Capture the cell that displays the provided text and extract its [X, Y] central coordinate. 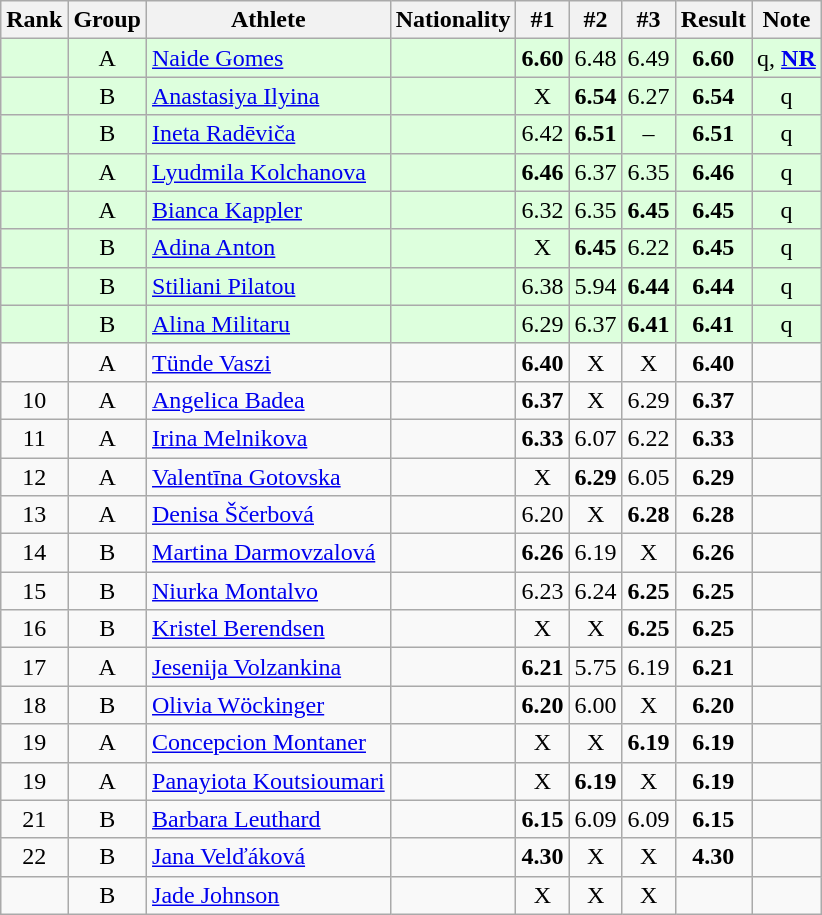
Nationality [453, 20]
6.32 [542, 210]
Jade Johnson [269, 895]
Kristel Berendsen [269, 629]
Athlete [269, 20]
6.00 [596, 705]
#3 [648, 20]
21 [34, 819]
Naide Gomes [269, 58]
Stiliani Pilatou [269, 286]
Lyudmila Kolchanova [269, 172]
Tünde Vaszi [269, 362]
5.75 [596, 667]
6.05 [648, 477]
6.24 [596, 591]
Irina Melnikova [269, 438]
Panayiota Koutsioumari [269, 781]
Note [787, 20]
Anastasiya Ilyina [269, 96]
15 [34, 591]
Concepcion Montaner [269, 743]
Martina Darmovzalová [269, 553]
6.48 [596, 58]
6.07 [596, 438]
#2 [596, 20]
16 [34, 629]
Bianca Kappler [269, 210]
13 [34, 515]
12 [34, 477]
10 [34, 400]
Jana Velďáková [269, 857]
Valentīna Gotovska [269, 477]
Jesenija Volzankina [269, 667]
Barbara Leuthard [269, 819]
Adina Anton [269, 248]
Niurka Montalvo [269, 591]
6.23 [542, 591]
6.38 [542, 286]
6.42 [542, 134]
11 [34, 438]
Ineta Radēviča [269, 134]
14 [34, 553]
Alina Militaru [269, 324]
Olivia Wöckinger [269, 705]
#1 [542, 20]
– [648, 134]
6.49 [648, 58]
Result [713, 20]
18 [34, 705]
Denisa Ščerbová [269, 515]
Group [108, 20]
Angelica Badea [269, 400]
Rank [34, 20]
17 [34, 667]
5.94 [596, 286]
22 [34, 857]
6.27 [648, 96]
q, NR [787, 58]
